Capture the cell that displays the provided text and extract its (x, y) central coordinate. 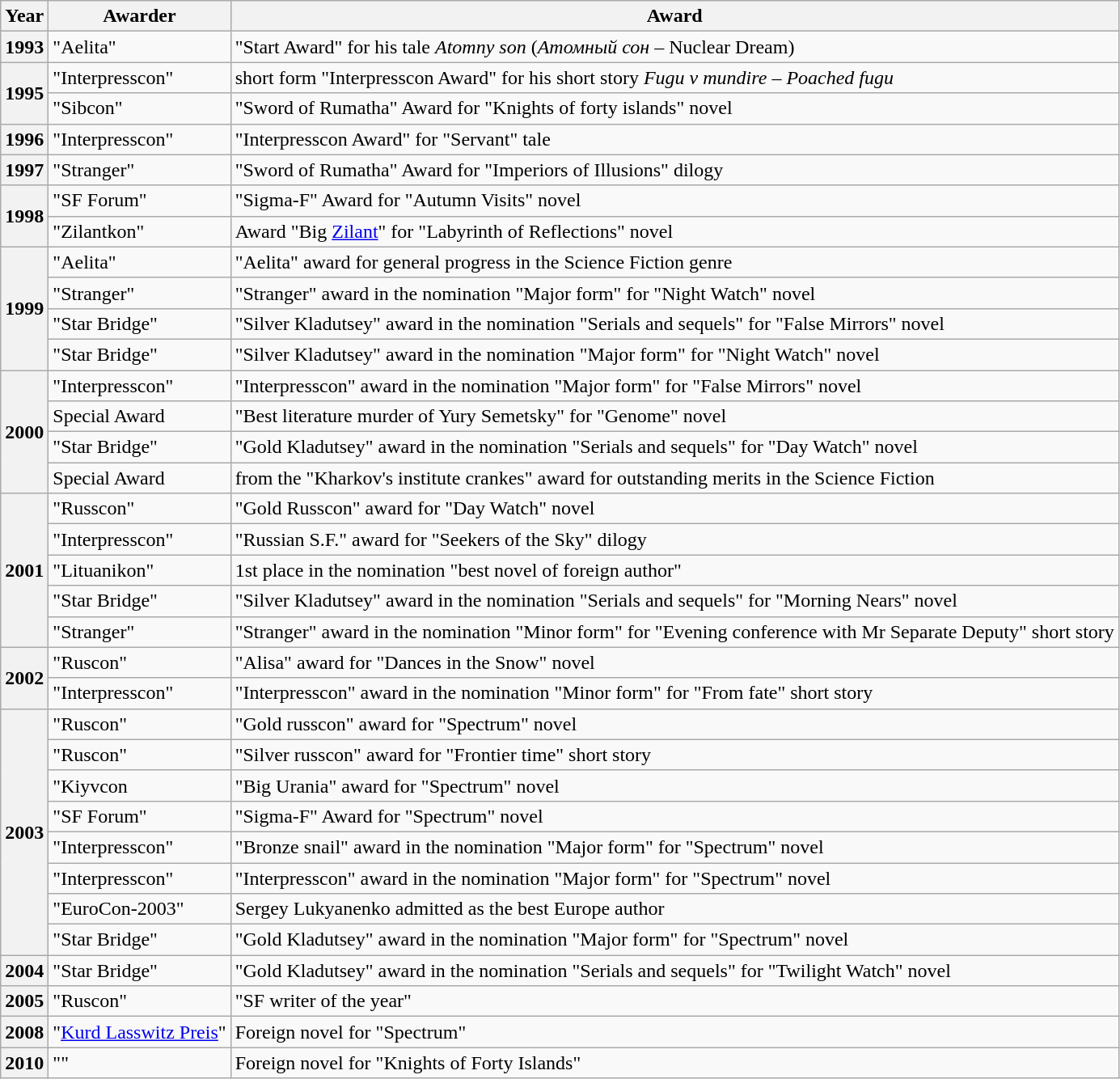
"Best literature murder of Yury Semetsky" for "Genome" novel (674, 417)
2003 (24, 831)
2005 (24, 1001)
"Gold russcon" award for "Spectrum" novel (674, 724)
"Interpresscon" award in the nomination "Major form" for "False Mirrors" novel (674, 386)
"Silver Kladutsey" award in the nomination "Serials and sequels" for "False Mirrors" novel (674, 324)
"Kurd Lasswitz Preis" (139, 1032)
"Silver Kladutsey" award in the nomination "Serials and sequels" for "Morning Nears" novel (674, 601)
"Big Urania" award for "Spectrum" novel (674, 785)
"Aelita" award for general progress in the Science Fiction genre (674, 262)
1999 (24, 308)
"Sigma-F" Award for "Spectrum" novel (674, 816)
"Stranger" award in the nomination "Major form" for "Night Watch" novel (674, 293)
"" (139, 1063)
"Start Award" for his tale Atomny son (Атомный сон – Nuclear Dream) (674, 47)
"Zilantkon" (139, 231)
"Gold Kladutsey" award in the nomination "Major form" for "Spectrum" novel (674, 940)
"Gold Kladutsey" award in the nomination "Serials and sequels" for "Twilight Watch" novel (674, 971)
"Sigma-F" Award for "Autumn Visits" novel (674, 201)
"Bronze snail" award in the nomination "Major form" for "Spectrum" novel (674, 847)
"Russian S.F." award for "Seekers of the Sky" dilogy (674, 539)
"Interpresscon" award in the nomination "Minor form" for "From fate" short story (674, 693)
from the "Kharkov's institute crankes" award for outstanding merits in the Science Fiction (674, 478)
1998 (24, 216)
"Interpresscon Award" for "Servant" tale (674, 139)
"Interpresscon" award in the nomination "Major form" for "Spectrum" novel (674, 878)
1993 (24, 47)
"Alisa" award for "Dances in the Snow" novel (674, 662)
1995 (24, 93)
2004 (24, 971)
"EuroCon-2003" (139, 909)
Award "Big Zilant" for "Labyrinth of Reflections" novel (674, 231)
Year (24, 16)
"Sibcon" (139, 108)
"Lituanikon" (139, 570)
2001 (24, 570)
"Gold Russcon" award for "Day Watch" novel (674, 509)
"Gold Kladutsey" award in the nomination "Serials and sequels" for "Day Watch" novel (674, 447)
"Stranger" award in the nomination "Minor form" for "Evening conference with Mr Separate Deputy" short story (674, 632)
"SF writer of the year" (674, 1001)
1st place in the nomination "best novel of foreign author" (674, 570)
Awarder (139, 16)
1997 (24, 170)
"Sword of Rumatha" Award for "Knights of forty islands" novel (674, 108)
2010 (24, 1063)
2008 (24, 1032)
Award (674, 16)
1996 (24, 139)
Sergey Lukyanenko admitted as the best Europe author (674, 909)
"Kiyvcon (139, 785)
"Silver russcon" award for "Frontier time" short story (674, 755)
2002 (24, 678)
Foreign novel for "Spectrum" (674, 1032)
"Silver Kladutsey" award in the nomination "Major form" for "Night Watch" novel (674, 354)
short form "Interpresscon Award" for his short story Fugu v mundire – Poached fugu (674, 78)
2000 (24, 432)
"Sword of Rumatha" Award for "Imperiors of Illusions" dilogy (674, 170)
"Russcon" (139, 509)
Foreign novel for "Knights of Forty Islands" (674, 1063)
